Find where the given text appears and provide that cell's center as (x, y) coordinate. 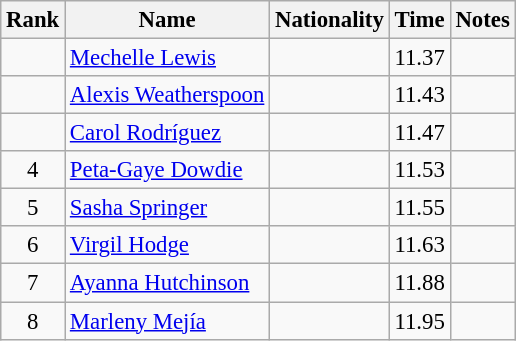
Name (168, 20)
Time (420, 20)
4 (33, 170)
11.37 (420, 58)
Peta-Gaye Dowdie (168, 170)
Notes (482, 20)
Rank (33, 20)
11.63 (420, 245)
11.95 (420, 321)
8 (33, 321)
Marleny Mejía (168, 321)
Nationality (330, 20)
Virgil Hodge (168, 245)
11.43 (420, 95)
11.47 (420, 133)
Alexis Weatherspoon (168, 95)
Mechelle Lewis (168, 58)
11.53 (420, 170)
5 (33, 208)
7 (33, 283)
6 (33, 245)
11.55 (420, 208)
11.88 (420, 283)
Sasha Springer (168, 208)
Carol Rodríguez (168, 133)
Ayanna Hutchinson (168, 283)
